Search for the cell housing the specified text and yield its (X, Y) center coordinate. 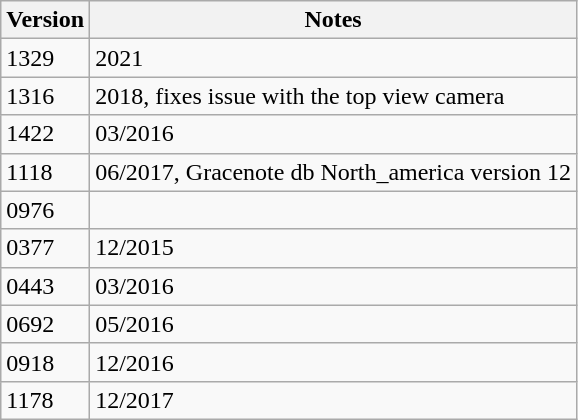
1178 (46, 400)
12/2016 (334, 362)
1118 (46, 172)
0377 (46, 248)
Version (46, 20)
2021 (334, 58)
2018, fixes issue with the top view camera (334, 96)
05/2016 (334, 324)
06/2017, Gracenote db North_america version 12 (334, 172)
1422 (46, 134)
12/2017 (334, 400)
12/2015 (334, 248)
1316 (46, 96)
1329 (46, 58)
Notes (334, 20)
0692 (46, 324)
0918 (46, 362)
0976 (46, 210)
0443 (46, 286)
